Scan for the cell matching the given text and deliver its (X, Y) coordinate at center. 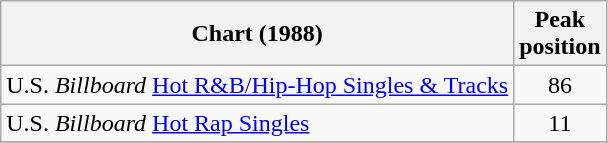
U.S. Billboard Hot R&B/Hip-Hop Singles & Tracks (258, 85)
11 (560, 123)
Chart (1988) (258, 34)
86 (560, 85)
Peakposition (560, 34)
U.S. Billboard Hot Rap Singles (258, 123)
